Detect which cell encompasses the target text, then output its [x, y] center coordinate. 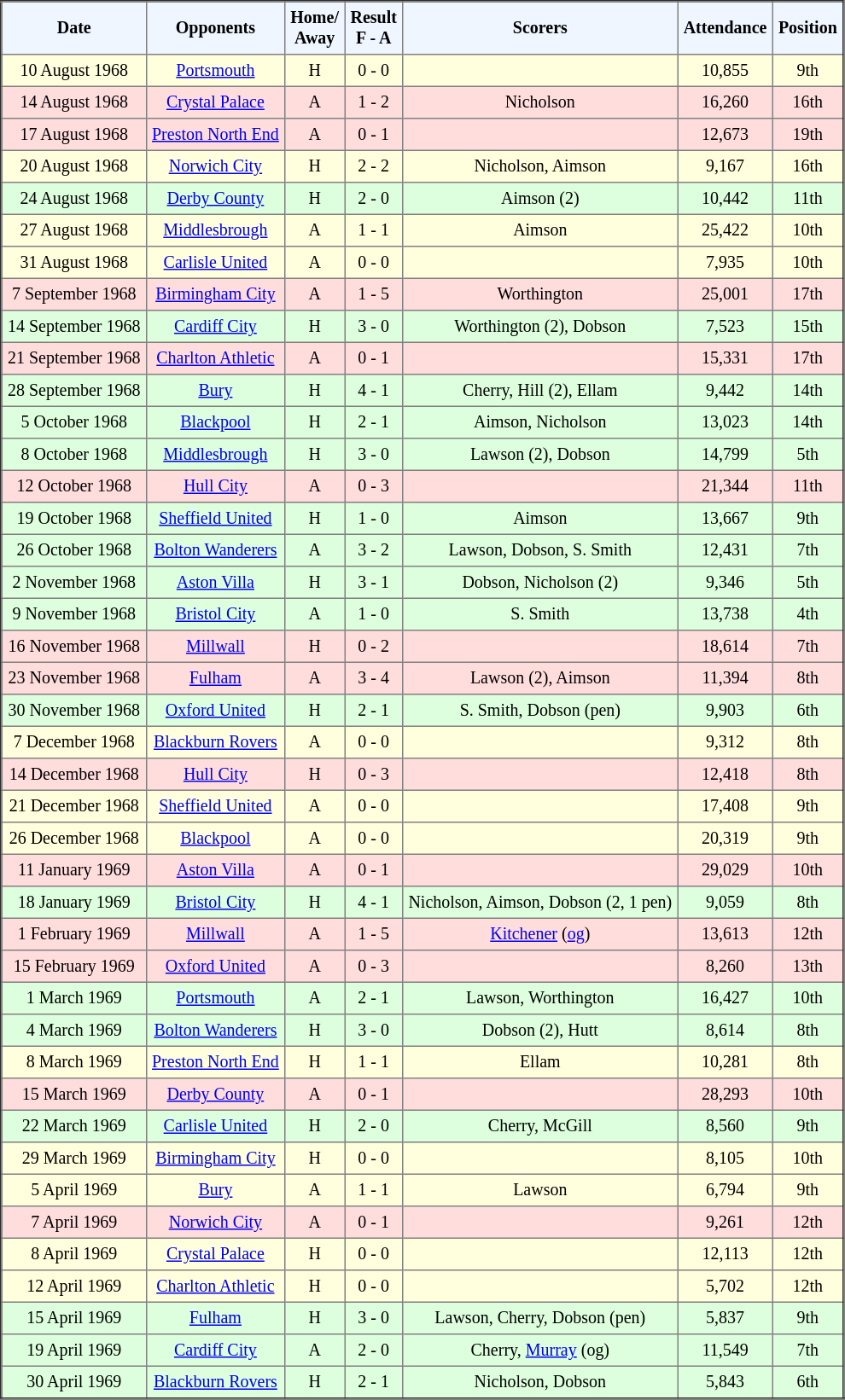
21 September 1968 [74, 358]
29 March 1969 [74, 1159]
19 April 1969 [74, 1351]
6,794 [726, 1190]
Dobson, Nicholson (2) [540, 583]
3 - 4 [374, 678]
9,261 [726, 1223]
30 November 1968 [74, 711]
16,260 [726, 102]
17 August 1968 [74, 135]
7,523 [726, 327]
13th [807, 967]
31 August 1968 [74, 263]
15th [807, 327]
7,935 [726, 263]
11,549 [726, 1351]
2 - 2 [374, 166]
5,702 [726, 1287]
8,105 [726, 1159]
Nicholson [540, 102]
29,029 [726, 870]
8,614 [726, 1031]
23 November 1968 [74, 678]
Aimson (2) [540, 199]
1 February 1969 [74, 934]
14 September 1968 [74, 327]
Position [807, 28]
20 August 1968 [74, 166]
14 December 1968 [74, 775]
8,260 [726, 967]
1 - 2 [374, 102]
9,903 [726, 711]
22 March 1969 [74, 1126]
Nicholson, Dobson [540, 1382]
25,001 [726, 294]
10 August 1968 [74, 71]
Date [74, 28]
5,843 [726, 1382]
Cherry, Murray (og) [540, 1351]
28 September 1968 [74, 391]
Kitchener (og) [540, 934]
5 October 1968 [74, 422]
Home/Away [315, 28]
15 February 1969 [74, 967]
Dobson (2), Hutt [540, 1031]
Scorers [540, 28]
15 March 1969 [74, 1095]
12,673 [726, 135]
Ellam [540, 1062]
28,293 [726, 1095]
9,059 [726, 903]
19 October 1968 [74, 519]
27 August 1968 [74, 230]
18 January 1969 [74, 903]
5 April 1969 [74, 1190]
11 January 1969 [74, 870]
2 November 1968 [74, 583]
10,442 [726, 199]
8 March 1969 [74, 1062]
0 - 2 [374, 647]
S. Smith, Dobson (pen) [540, 711]
Worthington [540, 294]
20,319 [726, 839]
12,418 [726, 775]
4th [807, 614]
Lawson, Dobson, S. Smith [540, 550]
25,422 [726, 230]
14 August 1968 [74, 102]
7 September 1968 [74, 294]
Cherry, McGill [540, 1126]
Lawson, Worthington [540, 998]
26 December 1968 [74, 839]
13,667 [726, 519]
12,113 [726, 1254]
8 April 1969 [74, 1254]
15,331 [726, 358]
7 April 1969 [74, 1223]
21 December 1968 [74, 806]
ResultF - A [374, 28]
9,442 [726, 391]
21,344 [726, 486]
7 December 1968 [74, 742]
1 March 1969 [74, 998]
11,394 [726, 678]
5,837 [726, 1318]
Worthington (2), Dobson [540, 327]
18,614 [726, 647]
19th [807, 135]
10,855 [726, 71]
16,427 [726, 998]
13,738 [726, 614]
12 April 1969 [74, 1287]
Lawson (2), Dobson [540, 455]
S. Smith [540, 614]
13,023 [726, 422]
12 October 1968 [74, 486]
4 March 1969 [74, 1031]
Aimson, Nicholson [540, 422]
3 - 2 [374, 550]
Lawson [540, 1190]
Nicholson, Aimson, Dobson (2, 1 pen) [540, 903]
Lawson, Cherry, Dobson (pen) [540, 1318]
Cherry, Hill (2), Ellam [540, 391]
26 October 1968 [74, 550]
8 October 1968 [74, 455]
14,799 [726, 455]
9,167 [726, 166]
8,560 [726, 1126]
13,613 [726, 934]
Nicholson, Aimson [540, 166]
16 November 1968 [74, 647]
12,431 [726, 550]
Attendance [726, 28]
15 April 1969 [74, 1318]
10,281 [726, 1062]
24 August 1968 [74, 199]
3 - 1 [374, 583]
Opponents [215, 28]
9 November 1968 [74, 614]
9,312 [726, 742]
17,408 [726, 806]
30 April 1969 [74, 1382]
Lawson (2), Aimson [540, 678]
9,346 [726, 583]
